Extract the (X, Y) coordinate from the center of the cell holding the provided text.  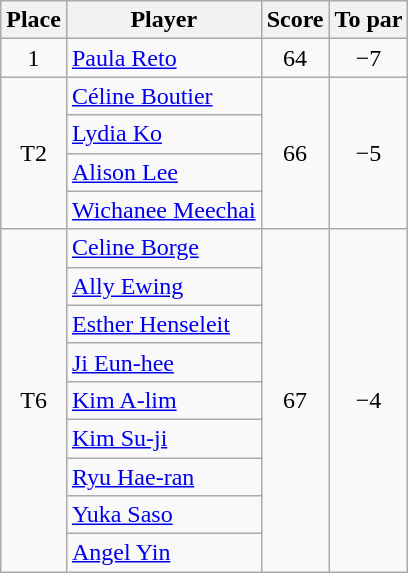
Lydia Ko (164, 134)
Ally Ewing (164, 286)
Esther Henseleit (164, 324)
Ryu Hae-ran (164, 477)
Wichanee Meechai (164, 210)
Paula Reto (164, 58)
Kim A-lim (164, 400)
64 (295, 58)
Yuka Saso (164, 515)
To par (368, 20)
Angel Yin (164, 553)
−4 (368, 400)
Player (164, 20)
1 (34, 58)
Céline Boutier (164, 96)
Kim Su-ji (164, 438)
−7 (368, 58)
Alison Lee (164, 172)
67 (295, 400)
Celine Borge (164, 248)
T2 (34, 153)
Place (34, 20)
66 (295, 153)
Ji Eun-hee (164, 362)
T6 (34, 400)
Score (295, 20)
−5 (368, 153)
